Capture the cell that displays the provided text and extract its [X, Y] central coordinate. 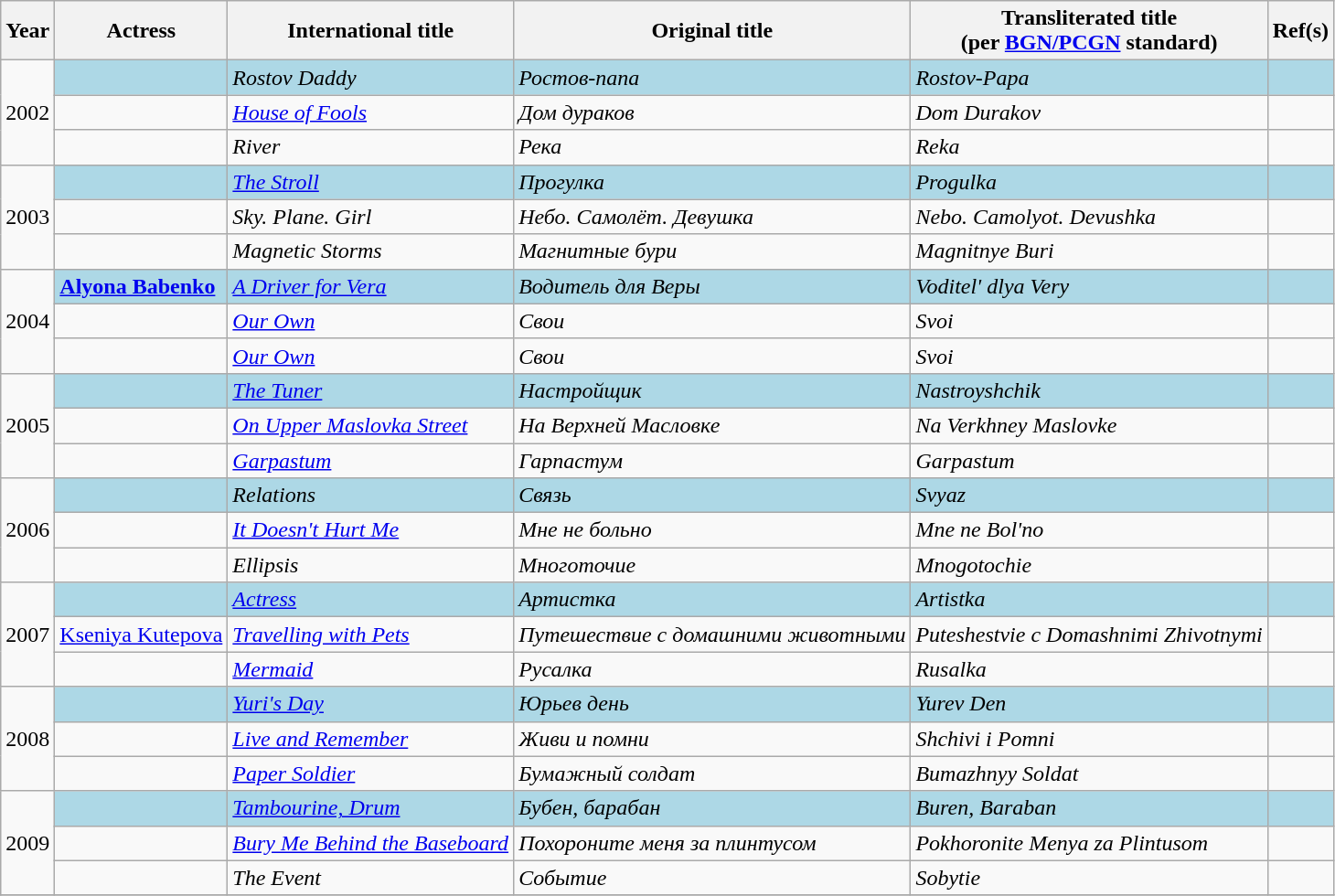
Shchivi i Pomni [1089, 739]
The Tuner [371, 390]
Alyona Babenko [141, 286]
2007 [27, 635]
Rostov-Papa [1089, 78]
Travelling with Pets [371, 635]
2002 [27, 112]
Mnogotochie [1089, 565]
2003 [27, 217]
Transliterated title(per BGN/PCGN standard) [1089, 31]
Na Verkhney Maslovke [1089, 425]
Река [712, 147]
Voditel' dlya Very [1089, 286]
House of Fools [371, 112]
Progulka [1089, 182]
Русалка [712, 669]
2006 [27, 530]
Ростов-папа [712, 78]
Yurev Den [1089, 704]
Ref(s) [1300, 31]
Tambourine, Drum [371, 808]
2005 [27, 425]
International title [371, 31]
Прогулка [712, 182]
Sky. Plane. Girl [371, 217]
Magnitnye Buri [1089, 251]
The Stroll [371, 182]
Buren, Baraban [1089, 808]
Magnetic Storms [371, 251]
Связь [712, 496]
Живи и помни [712, 739]
Артистка [712, 600]
Live and Remember [371, 739]
Магнитные бури [712, 251]
Artistka [1089, 600]
Водитель для Веры [712, 286]
Небо. Самолёт. Девушка [712, 217]
Юрьев день [712, 704]
It Doesn't Hurt Me [371, 530]
Дом дураков [712, 112]
Kseniya Kutepova [141, 635]
2004 [27, 321]
На Верхней Масловке [712, 425]
Mermaid [371, 669]
Relations [371, 496]
The Event [371, 878]
Yuri's Day [371, 704]
Гарпастум [712, 460]
Многоточие [712, 565]
Puteshestvie c Domashnimi Zhivotnymi [1089, 635]
Настройщик [712, 390]
Бубен, барабан [712, 808]
Ellipsis [371, 565]
Событие [712, 878]
Nebo. Camolyot. Devushka [1089, 217]
Year [27, 31]
Путешествие с домашними животными [712, 635]
Mne ne Bol'no [1089, 530]
Pokhoronite Menya za Plintusom [1089, 843]
Dom Durakov [1089, 112]
A Driver for Vera [371, 286]
Original title [712, 31]
Bumazhnyy Soldat [1089, 773]
Rostov Daddy [371, 78]
2009 [27, 843]
Svyaz [1089, 496]
Похороните меня за плинтусом [712, 843]
Sobytie [1089, 878]
Rusalka [1089, 669]
River [371, 147]
Мне не больно [712, 530]
2008 [27, 739]
Reka [1089, 147]
Paper Soldier [371, 773]
Nastroyshchik [1089, 390]
Бумажный солдат [712, 773]
On Upper Maslovka Street [371, 425]
Bury Me Behind the Baseboard [371, 843]
